Find where the given text appears and provide that cell's center as (x, y) coordinate. 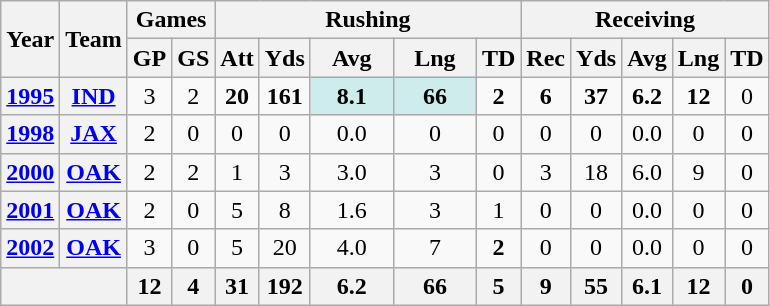
161 (284, 96)
2000 (30, 172)
8.1 (352, 96)
2001 (30, 210)
37 (596, 96)
6.0 (648, 172)
Year (30, 39)
7 (434, 248)
6 (546, 96)
Receiving (645, 20)
6.1 (648, 286)
Att (237, 58)
3.0 (352, 172)
1998 (30, 134)
Rec (546, 58)
1.6 (352, 210)
Games (170, 20)
192 (284, 286)
Rushing (368, 20)
1995 (30, 96)
GS (194, 58)
8 (284, 210)
Team (94, 39)
4 (194, 286)
55 (596, 286)
4.0 (352, 248)
JAX (94, 134)
31 (237, 286)
IND (94, 96)
GP (149, 58)
2002 (30, 248)
18 (596, 172)
